Detect which cell encompasses the target text, then output its [x, y] center coordinate. 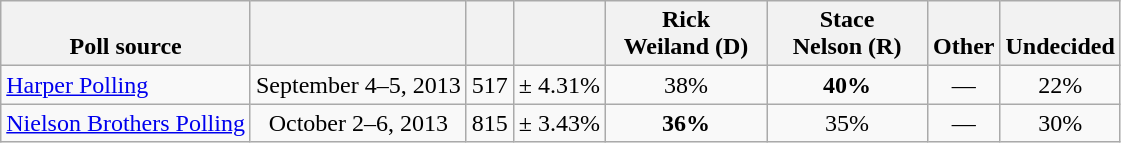
38% [686, 85]
September 4–5, 2013 [358, 85]
Poll source [126, 34]
36% [686, 123]
Harper Polling [126, 85]
October 2–6, 2013 [358, 123]
22% [1060, 85]
517 [490, 85]
35% [848, 123]
30% [1060, 123]
815 [490, 123]
StaceNelson (R) [848, 34]
± 3.43% [559, 123]
Other [964, 34]
40% [848, 85]
Nielson Brothers Polling [126, 123]
± 4.31% [559, 85]
Undecided [1060, 34]
RickWeiland (D) [686, 34]
